Extract the (X, Y) coordinate from the center of the cell holding the provided text.  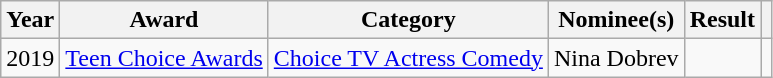
2019 (30, 58)
Teen Choice Awards (164, 58)
Choice TV Actress Comedy (408, 58)
Year (30, 20)
Nominee(s) (616, 20)
Category (408, 20)
Award (164, 20)
Nina Dobrev (616, 58)
Result (722, 20)
